Detect which cell encompasses the target text, then output its [X, Y] center coordinate. 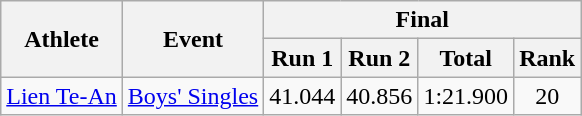
Rank [548, 58]
1:21.900 [466, 96]
40.856 [380, 96]
20 [548, 96]
Run 2 [380, 58]
Boys' Singles [192, 96]
Lien Te-An [62, 96]
Athlete [62, 39]
Run 1 [302, 58]
Total [466, 58]
Event [192, 39]
41.044 [302, 96]
Final [422, 20]
